Return (X, Y) of the center of cell containing provided text 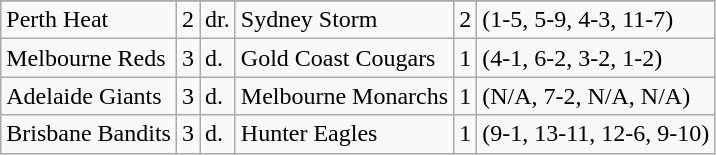
Brisbane Bandits (89, 134)
(4-1, 6-2, 3-2, 1-2) (596, 58)
(1-5, 5-9, 4-3, 11-7) (596, 20)
Melbourne Monarchs (344, 96)
Melbourne Reds (89, 58)
(N/A, 7-2, N/A, N/A) (596, 96)
Gold Coast Cougars (344, 58)
Hunter Eagles (344, 134)
Sydney Storm (344, 20)
Adelaide Giants (89, 96)
dr. (218, 20)
(9-1, 13-11, 12-6, 9-10) (596, 134)
Perth Heat (89, 20)
